Find where the given text appears and provide that cell's center as [x, y] coordinate. 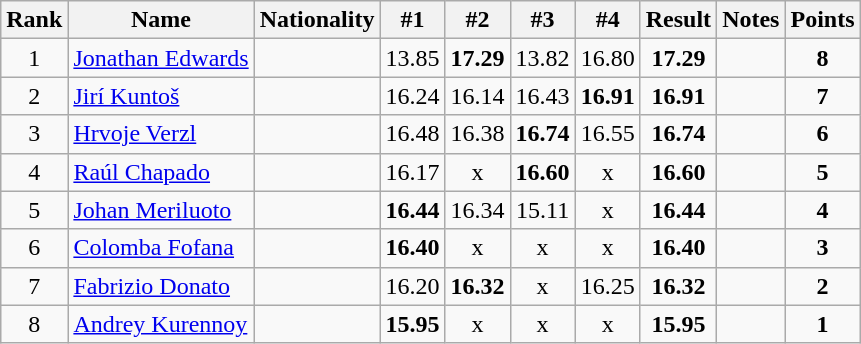
Fabrizio Donato [161, 286]
#3 [542, 20]
Hrvoje Verzl [161, 134]
#2 [478, 20]
Andrey Kurennoy [161, 324]
13.85 [412, 58]
16.17 [412, 172]
#4 [608, 20]
Colomba Fofana [161, 248]
Notes [751, 20]
16.34 [478, 210]
16.25 [608, 286]
Raúl Chapado [161, 172]
16.48 [412, 134]
Johan Meriluoto [161, 210]
Nationality [317, 20]
16.80 [608, 58]
Result [678, 20]
16.14 [478, 96]
16.43 [542, 96]
Jonathan Edwards [161, 58]
Jirí Kuntoš [161, 96]
#1 [412, 20]
16.24 [412, 96]
16.38 [478, 134]
Rank [34, 20]
16.20 [412, 286]
15.11 [542, 210]
13.82 [542, 58]
16.55 [608, 134]
Points [822, 20]
Name [161, 20]
